For the text-containing cell, return its midpoint in [X, Y] coordinate format. 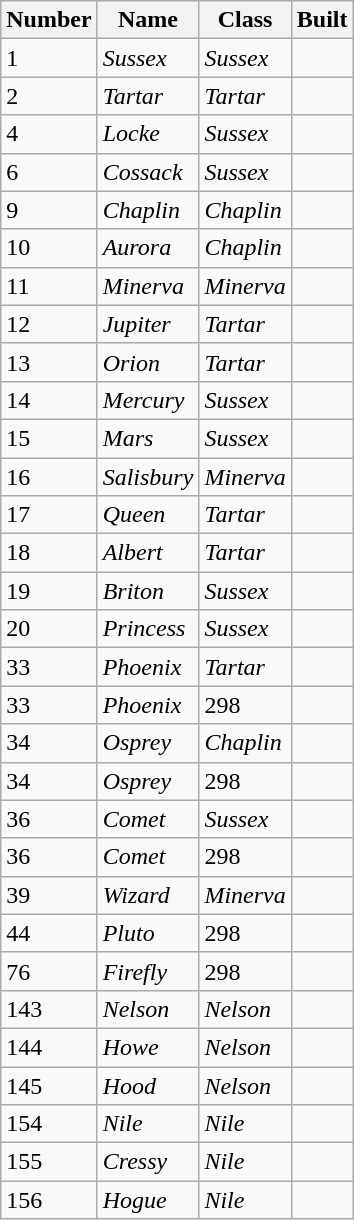
Cressy [148, 1162]
13 [49, 362]
Queen [148, 515]
Briton [148, 591]
144 [49, 1047]
Class [245, 20]
Wizard [148, 895]
Princess [148, 629]
19 [49, 591]
10 [49, 248]
Hogue [148, 1200]
1 [49, 58]
76 [49, 971]
Mars [148, 438]
4 [49, 134]
15 [49, 438]
Pluto [148, 933]
Orion [148, 362]
143 [49, 1009]
18 [49, 553]
Jupiter [148, 324]
6 [49, 172]
156 [49, 1200]
11 [49, 286]
Mercury [148, 400]
14 [49, 400]
Albert [148, 553]
145 [49, 1085]
Number [49, 20]
16 [49, 477]
Aurora [148, 248]
Firefly [148, 971]
154 [49, 1124]
9 [49, 210]
Cossack [148, 172]
17 [49, 515]
39 [49, 895]
Salisbury [148, 477]
44 [49, 933]
155 [49, 1162]
2 [49, 96]
Name [148, 20]
Hood [148, 1085]
Built [322, 20]
12 [49, 324]
Locke [148, 134]
Howe [148, 1047]
20 [49, 629]
